Scan for the cell matching the given text and deliver its (X, Y) coordinate at center. 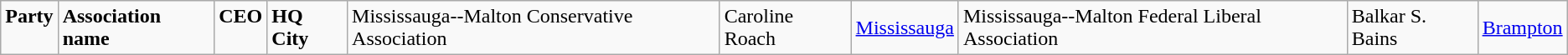
Mississauga (905, 28)
CEO (241, 28)
Mississauga--Malton Conservative Association (534, 28)
Balkar S. Bains (1412, 28)
Mississauga--Malton Federal Liberal Association (1153, 28)
Brampton (1523, 28)
Association name (136, 28)
Party (29, 28)
Caroline Roach (786, 28)
HQ City (307, 28)
